For the text-containing cell, return its midpoint in [X, Y] coordinate format. 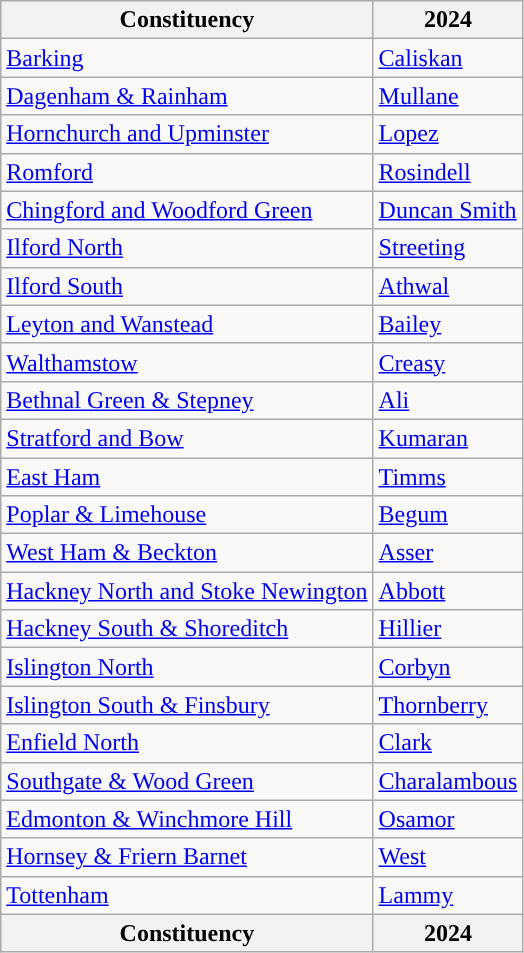
Barking [187, 58]
West [448, 857]
Bethnal Green & Stepney [187, 400]
Hornsey & Friern Barnet [187, 857]
Southgate & Wood Green [187, 781]
Abbott [448, 591]
Enfield North [187, 743]
Kumaran [448, 438]
Tottenham [187, 895]
West Ham & Beckton [187, 553]
Ilford North [187, 248]
East Ham [187, 477]
Islington South & Finsbury [187, 705]
Caliskan [448, 58]
Hillier [448, 629]
Bailey [448, 324]
Streeting [448, 248]
Lammy [448, 895]
Walthamstow [187, 362]
Ilford South [187, 286]
Chingford and Woodford Green [187, 210]
Hackney South & Shoreditch [187, 629]
Begum [448, 515]
Ali [448, 400]
Duncan Smith [448, 210]
Thornberry [448, 705]
Romford [187, 172]
Poplar & Limehouse [187, 515]
Asser [448, 553]
Osamor [448, 819]
Athwal [448, 286]
Edmonton & Winchmore Hill [187, 819]
Rosindell [448, 172]
Leyton and Wanstead [187, 324]
Dagenham & Rainham [187, 96]
Creasy [448, 362]
Mullane [448, 96]
Clark [448, 743]
Hornchurch and Upminster [187, 134]
Hackney North and Stoke Newington [187, 591]
Corbyn [448, 667]
Islington North [187, 667]
Stratford and Bow [187, 438]
Lopez [448, 134]
Timms [448, 477]
Charalambous [448, 781]
